Pinpoint the cell where the given text exists, returning its (x, y) midpoint coordinate. 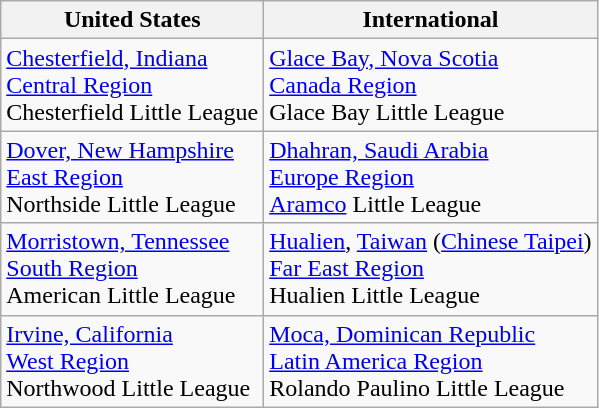
Morristown, TennesseeSouth RegionAmerican Little League (132, 269)
Dhahran, Saudi ArabiaEurope RegionAramco Little League (430, 177)
International (430, 20)
Glace Bay, Nova Scotia Canada RegionGlace Bay Little League (430, 85)
Chesterfield, IndianaCentral RegionChesterfield Little League (132, 85)
Hualien, Taiwan (Chinese Taipei)Far East RegionHualien Little League (430, 269)
Dover, New HampshireEast RegionNorthside Little League (132, 177)
United States (132, 20)
Moca, Dominican RepublicLatin America RegionRolando Paulino Little League (430, 361)
Irvine, CaliforniaWest RegionNorthwood Little League (132, 361)
